Provide the [x, y] coordinate of the cell's center where the given text is located.  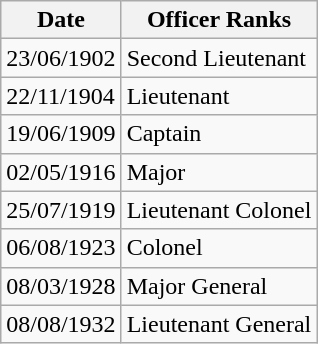
22/11/1904 [61, 96]
Lieutenant [219, 96]
08/08/1932 [61, 324]
Lieutenant Colonel [219, 210]
Officer Ranks [219, 20]
Lieutenant General [219, 324]
Date [61, 20]
06/08/1923 [61, 248]
Second Lieutenant [219, 58]
25/07/1919 [61, 210]
Major General [219, 286]
19/06/1909 [61, 134]
23/06/1902 [61, 58]
Captain [219, 134]
Major [219, 172]
Colonel [219, 248]
02/05/1916 [61, 172]
08/03/1928 [61, 286]
